Capture the cell that displays the provided text and extract its [X, Y] central coordinate. 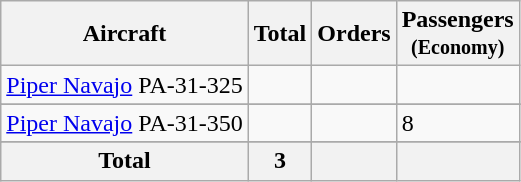
3 [280, 161]
Passengers (Economy) [458, 34]
Piper Navajo PA-31-350 [125, 123]
Orders [354, 34]
8 [458, 123]
Piper Navajo PA-31-325 [125, 85]
Aircraft [125, 34]
